Scan for the cell matching the given text and deliver its (x, y) coordinate at center. 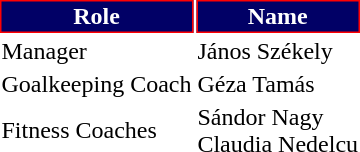
Manager (96, 51)
Goalkeeping Coach (96, 84)
Role (96, 16)
Géza Tamás (278, 84)
Name (278, 16)
János Székely (278, 51)
